Output the [X, Y] coordinate of the center of the cell containing the given text.  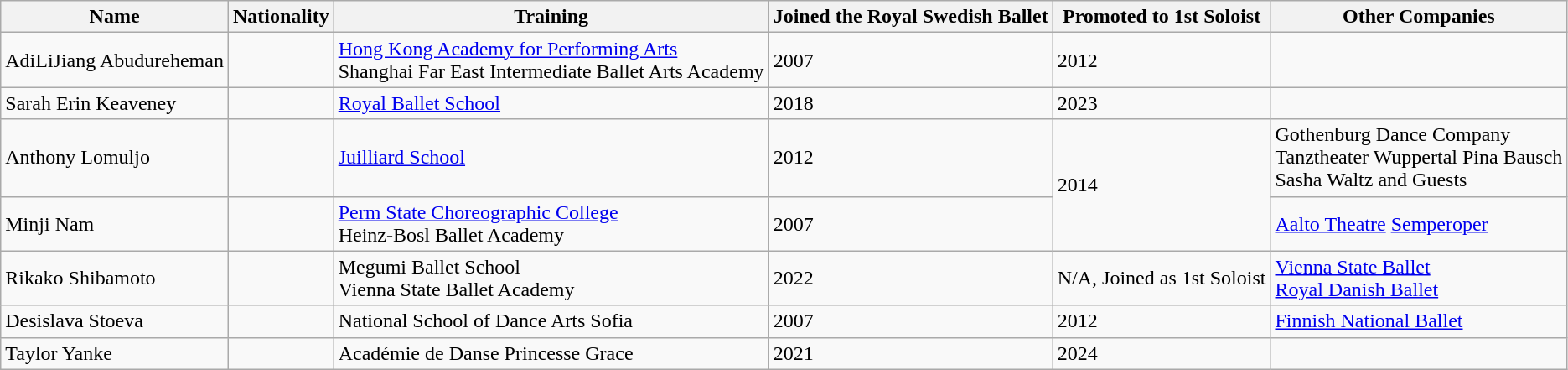
Anthony Lomuljo [115, 158]
2014 [1162, 185]
Finnish National Ballet [1419, 321]
AdiLiJiang Abudureheman [115, 60]
Hong Kong Academy for Performing ArtsShanghai Far East Intermediate Ballet Arts Academy [551, 60]
Taylor Yanke [115, 353]
Sarah Erin Keaveney [115, 103]
Vienna State BalletRoyal Danish Ballet [1419, 279]
Royal Ballet School [551, 103]
National School of Dance Arts Sofia [551, 321]
Promoted to 1st Soloist [1162, 17]
2022 [910, 279]
Desislava Stoeva [115, 321]
Gothenburg Dance CompanyTanztheater Wuppertal Pina BauschSasha Waltz and Guests [1419, 158]
Nationality [281, 17]
Juilliard School [551, 158]
Rikako Shibamoto [115, 279]
Name [115, 17]
N/A, Joined as 1st Soloist [1162, 279]
Training [551, 17]
2021 [910, 353]
2018 [910, 103]
Megumi Ballet SchoolVienna State Ballet Academy [551, 279]
Other Companies [1419, 17]
2023 [1162, 103]
Minji Nam [115, 223]
Aalto Theatre Semperoper [1419, 223]
2024 [1162, 353]
Académie de Danse Princesse Grace [551, 353]
Joined the Royal Swedish Ballet [910, 17]
Perm State Choreographic College Heinz-Bosl Ballet Academy [551, 223]
